Return the (X, Y) coordinate for the center point of the cell that contains the specified text.  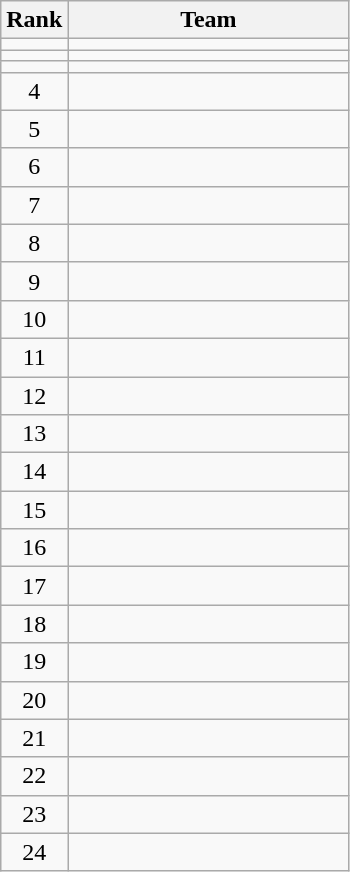
5 (34, 129)
24 (34, 852)
10 (34, 319)
15 (34, 510)
16 (34, 548)
22 (34, 776)
13 (34, 434)
12 (34, 395)
8 (34, 243)
Rank (34, 20)
11 (34, 357)
21 (34, 738)
Team (208, 20)
6 (34, 167)
7 (34, 205)
23 (34, 814)
19 (34, 662)
18 (34, 624)
17 (34, 586)
9 (34, 281)
20 (34, 700)
4 (34, 91)
14 (34, 472)
